Determine the (x, y) coordinate at the center of the cell enclosing the given text.  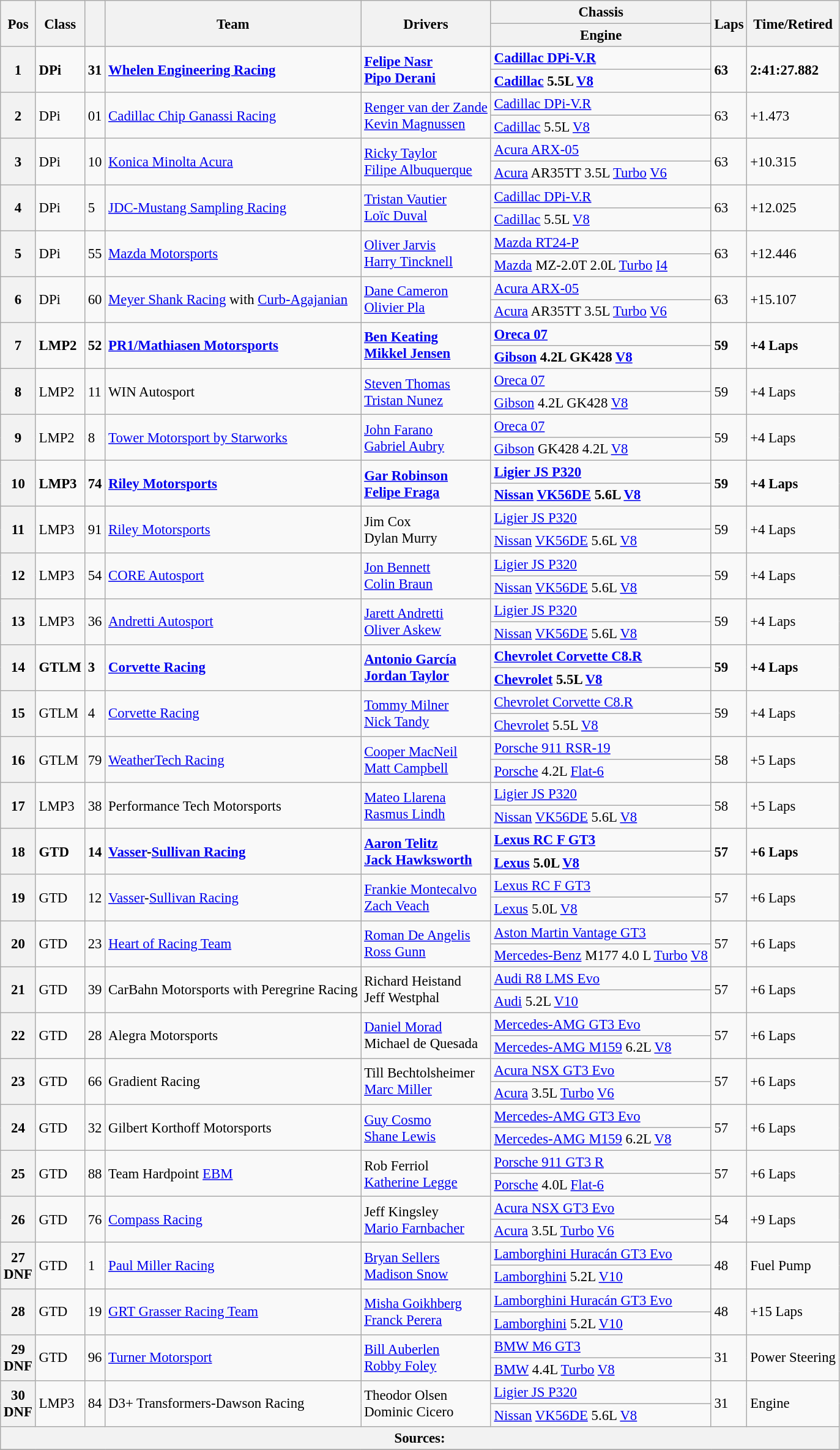
Heart of Racing Team (233, 943)
CORE Autosport (233, 575)
Andretti Autosport (233, 622)
Jarett Andretti Oliver Askew (426, 622)
Laps (729, 23)
84 (94, 1404)
Gilbert Korthoff Motorsports (233, 1127)
21 (18, 990)
+12.025 (793, 208)
55 (94, 253)
Bill Auberlen Robby Foley (426, 1357)
Tommy Milner Nick Tandy (426, 713)
88 (94, 1173)
25 (18, 1173)
Aaron Telitz Jack Hawksworth (426, 852)
18 (18, 852)
Time/Retired (793, 23)
Whelen Engineering Racing (233, 70)
GRT Grasser Racing Team (233, 1312)
Porsche 911 GT3 R (601, 1162)
Porsche 4.2L Flat-6 (601, 771)
Power Steering (793, 1357)
15 (18, 713)
+12.446 (793, 253)
Antonio García Jordan Taylor (426, 668)
39 (94, 990)
Felipe Nasr Pipo Derani (426, 70)
Pos (18, 23)
52 (94, 345)
Mazda MZ-2.0T 2.0L Turbo I4 (601, 265)
Paul Miller Racing (233, 1265)
+1.473 (793, 115)
Meyer Shank Racing with Curb-Agajanian (233, 300)
Roman De Angelis Ross Gunn (426, 943)
Daniel Morad Michael de Quesada (426, 1035)
Rob Ferriol Katherine Legge (426, 1173)
30DNF (18, 1404)
2:41:27.882 (793, 70)
38 (94, 805)
2 (18, 115)
79 (94, 760)
Frankie Montecalvo Zach Veach (426, 898)
CarBahn Motorsports with Peregrine Racing (233, 990)
Porsche 911 RSR-19 (601, 748)
Richard Heistand Jeff Westphal (426, 990)
Mazda Motorsports (233, 253)
JDC-Mustang Sampling Racing (233, 208)
Renger van der Zande Kevin Magnussen (426, 115)
96 (94, 1357)
Oliver Jarvis Harry Tincknell (426, 253)
Audi 5.2L V10 (601, 1001)
Team Hardpoint EBM (233, 1173)
Turner Motorsport (233, 1357)
36 (94, 622)
Mazda RT24-P (601, 242)
BMW 4.4L Turbo V8 (601, 1369)
Cooper MacNeil Matt Campbell (426, 760)
Mateo Llarena Rasmus Lindh (426, 805)
Drivers (426, 23)
Jim Cox Dylan Murry (426, 530)
Ben Keating Mikkel Jensen (426, 345)
Performance Tech Motorsports (233, 805)
Mercedes-Benz M177 4.0 L Turbo V8 (601, 955)
PR1/Mathiasen Motorsports (233, 345)
91 (94, 530)
01 (94, 115)
John Farano Gabriel Aubry (426, 438)
29DNF (18, 1357)
Misha Goikhberg Franck Perera (426, 1312)
D3+ Transformers-Dawson Racing (233, 1404)
Cadillac Chip Ganassi Racing (233, 115)
WeatherTech Racing (233, 760)
Alegra Motorsports (233, 1035)
16 (18, 760)
74 (94, 483)
Jeff Kingsley Mario Farnbacher (426, 1220)
Gradient Racing (233, 1082)
+15 Laps (793, 1312)
27DNF (18, 1265)
+9 Laps (793, 1220)
Tower Motorsport by Starworks (233, 438)
Fuel Pump (793, 1265)
Gar Robinson Felipe Fraga (426, 483)
Jon Bennett Colin Braun (426, 575)
Audi R8 LMS Evo (601, 978)
Bryan Sellers Madison Snow (426, 1265)
Sources: (420, 1438)
66 (94, 1082)
26 (18, 1220)
Guy Cosmo Shane Lewis (426, 1127)
Gibson GK428 4.2L V8 (601, 449)
BMW M6 GT3 (601, 1346)
24 (18, 1127)
Steven Thomas Tristan Nunez (426, 392)
Chassis (601, 12)
6 (18, 300)
+10.315 (793, 162)
Compass Racing (233, 1220)
WIN Autosport (233, 392)
Ricky Taylor Filipe Albuquerque (426, 162)
13 (18, 622)
Dane Cameron Olivier Pla (426, 300)
+15.107 (793, 300)
76 (94, 1220)
Theodor Olsen Dominic Cicero (426, 1404)
32 (94, 1127)
Konica Minolta Acura (233, 162)
Aston Martin Vantage GT3 (601, 932)
22 (18, 1035)
60 (94, 300)
9 (18, 438)
7 (18, 345)
Tristan Vautier Loïc Duval (426, 208)
Class (60, 23)
Team (233, 23)
20 (18, 943)
17 (18, 805)
Porsche 4.0L Flat-6 (601, 1185)
Till Bechtolsheimer Marc Miller (426, 1082)
